Find where the given text appears and provide that cell's center as [x, y] coordinate. 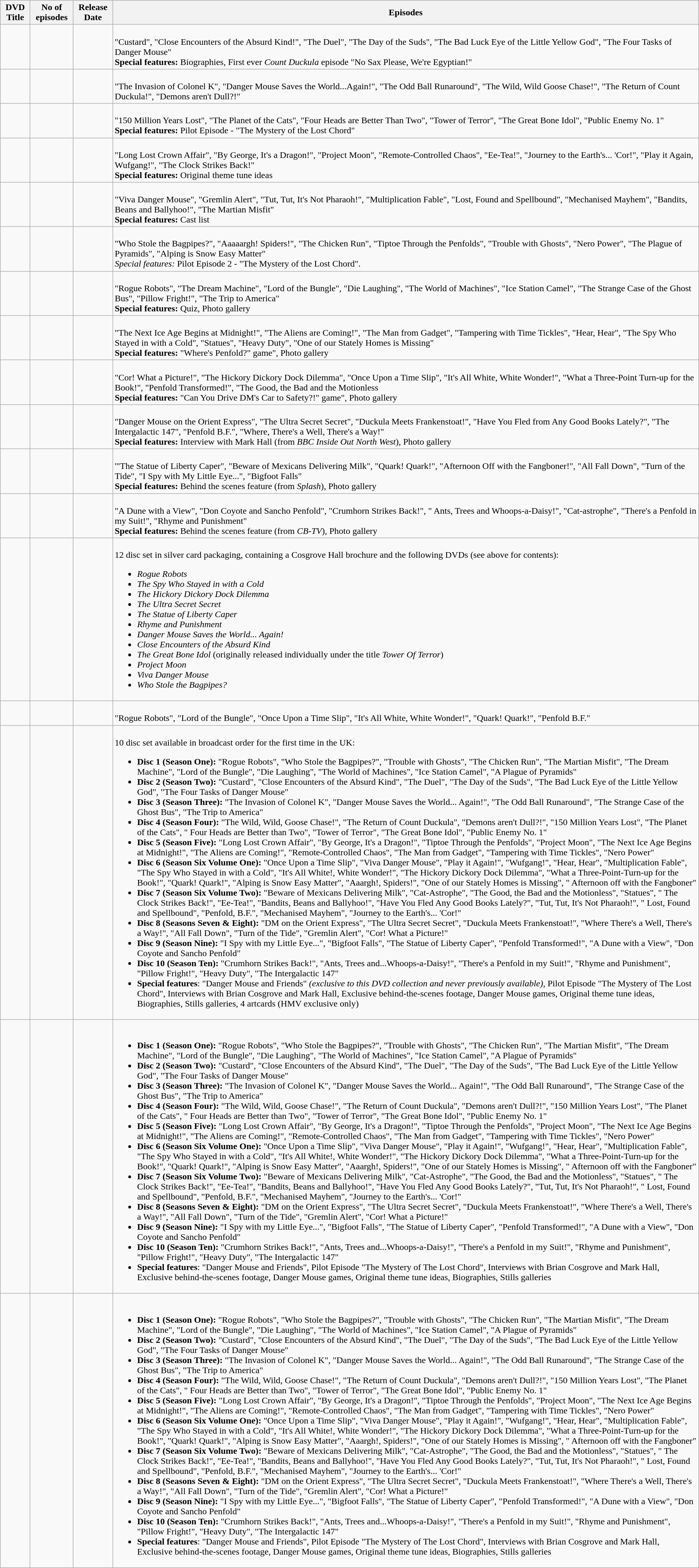
Episodes [406, 13]
Release Date [93, 13]
"Rogue Robots", "Lord of the Bungle", "Once Upon a Time Slip", "It's All White, White Wonder!", "Quark! Quark!", "Penfold B.F." [406, 713]
DVD Title [15, 13]
No of episodes [52, 13]
